Identify which cell holds the provided text, then report its (x, y) central coordinate. 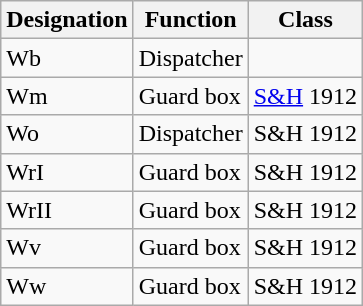
WrII (67, 210)
Function (190, 20)
Designation (67, 20)
Ww (67, 286)
Wm (67, 96)
Wv (67, 248)
Wb (67, 58)
Wo (67, 134)
Class (305, 20)
WrI (67, 172)
